Find where the given text appears and provide that cell's center as [x, y] coordinate. 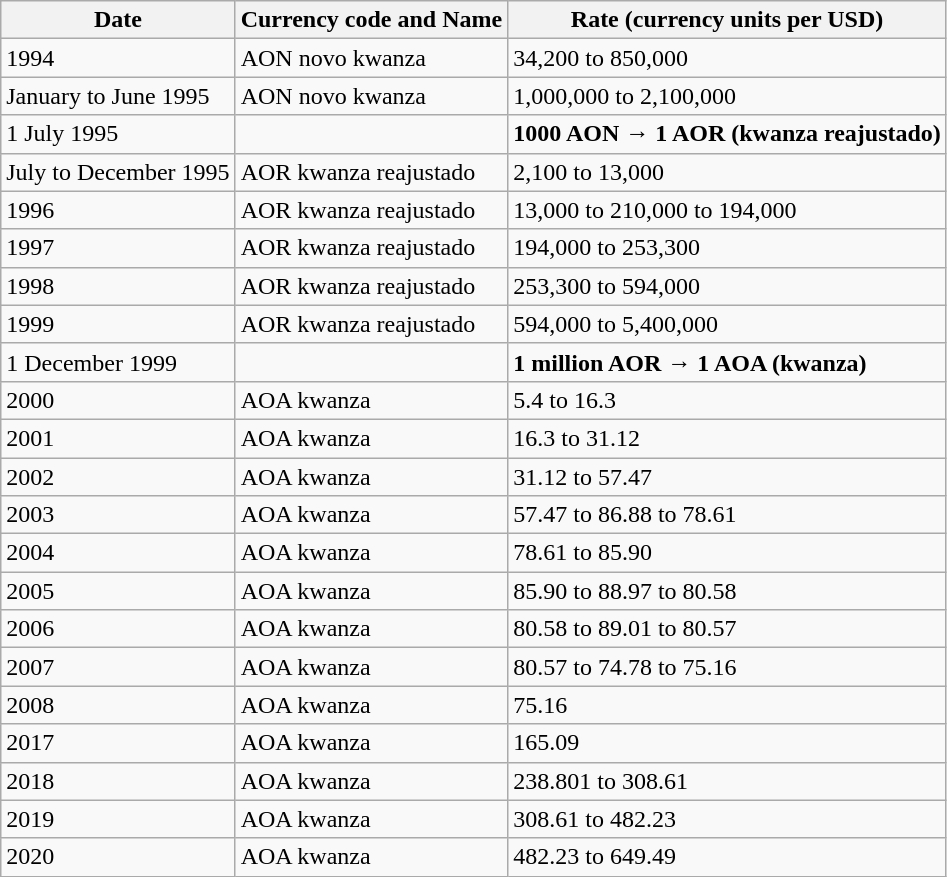
2004 [118, 553]
Date [118, 20]
1 December 1999 [118, 362]
2002 [118, 477]
13,000 to 210,000 to 194,000 [728, 210]
482.23 to 649.49 [728, 857]
1 July 1995 [118, 134]
80.57 to 74.78 to 75.16 [728, 667]
July to December 1995 [118, 172]
1000 AON → 1 AOR (kwanza reajustado) [728, 134]
2018 [118, 781]
78.61 to 85.90 [728, 553]
308.61 to 482.23 [728, 819]
1994 [118, 58]
2007 [118, 667]
January to June 1995 [118, 96]
194,000 to 253,300 [728, 248]
Rate (currency units per USD) [728, 20]
1997 [118, 248]
2,100 to 13,000 [728, 172]
16.3 to 31.12 [728, 438]
31.12 to 57.47 [728, 477]
238.801 to 308.61 [728, 781]
1996 [118, 210]
2005 [118, 591]
2001 [118, 438]
1999 [118, 324]
1,000,000 to 2,100,000 [728, 96]
57.47 to 86.88 to 78.61 [728, 515]
2020 [118, 857]
75.16 [728, 705]
253,300 to 594,000 [728, 286]
2017 [118, 743]
2000 [118, 400]
165.09 [728, 743]
2006 [118, 629]
Currency code and Name [372, 20]
5.4 to 16.3 [728, 400]
1 million AOR → 1 AOA (kwanza) [728, 362]
594,000 to 5,400,000 [728, 324]
2003 [118, 515]
2019 [118, 819]
80.58 to 89.01 to 80.57 [728, 629]
34,200 to 850,000 [728, 58]
2008 [118, 705]
1998 [118, 286]
85.90 to 88.97 to 80.58 [728, 591]
